Identify which cell holds the provided text, then report its [x, y] central coordinate. 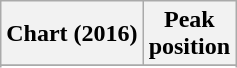
Peakposition [189, 34]
Chart (2016) [72, 34]
